Detect which cell encompasses the target text, then output its [X, Y] center coordinate. 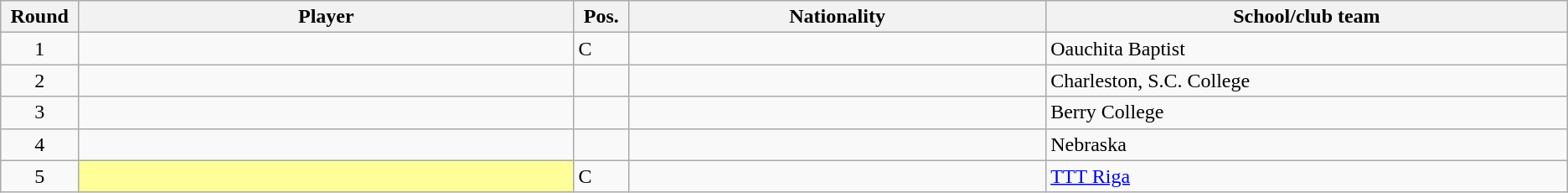
Nebraska [1307, 144]
Oauchita Baptist [1307, 49]
5 [40, 176]
1 [40, 49]
TTT Riga [1307, 176]
School/club team [1307, 17]
Player [327, 17]
4 [40, 144]
Pos. [601, 17]
Charleston, S.C. College [1307, 81]
Berry College [1307, 112]
2 [40, 81]
Round [40, 17]
Nationality [838, 17]
3 [40, 112]
